Scan for the cell matching the given text and deliver its [X, Y] coordinate at center. 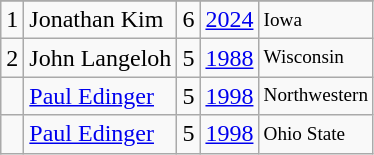
Iowa [316, 20]
John Langeloh [100, 58]
1 [12, 20]
Northwestern [316, 96]
Jonathan Kim [100, 20]
1988 [230, 58]
2024 [230, 20]
Ohio State [316, 134]
Wisconsin [316, 58]
6 [188, 20]
2 [12, 58]
